Capture the cell that displays the provided text and extract its (x, y) central coordinate. 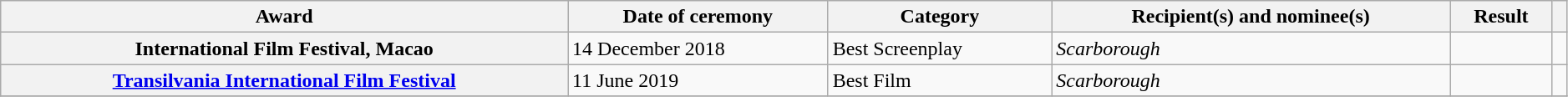
Best Film (940, 80)
Result (1502, 17)
11 June 2019 (698, 80)
Transilvania International Film Festival (284, 80)
Award (284, 17)
Category (940, 17)
International Film Festival, Macao (284, 48)
Best Screenplay (940, 48)
14 December 2018 (698, 48)
Date of ceremony (698, 17)
Recipient(s) and nominee(s) (1251, 17)
